Find where the given text appears and provide that cell's center as (x, y) coordinate. 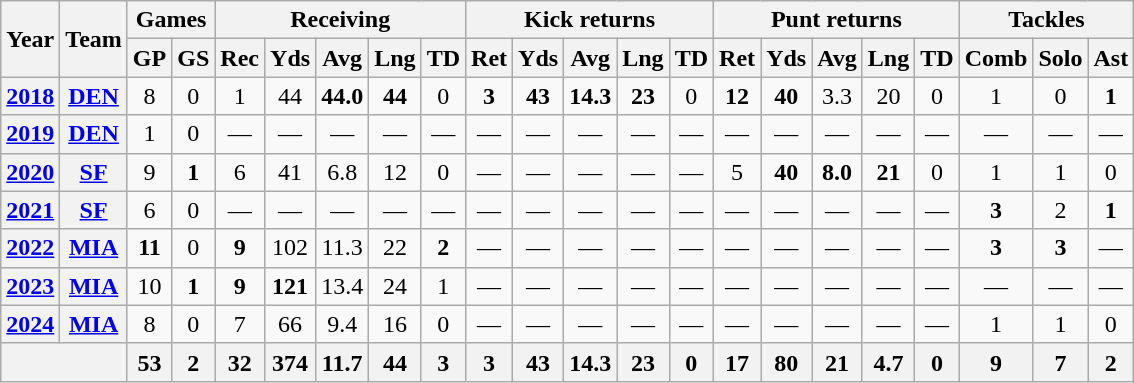
20 (888, 96)
Year (30, 39)
2018 (30, 96)
Comb (996, 58)
Tackles (1046, 20)
121 (290, 286)
17 (738, 362)
2021 (30, 210)
44.0 (342, 96)
3.3 (838, 96)
2024 (30, 324)
2022 (30, 248)
GP (149, 58)
80 (786, 362)
Kick returns (590, 20)
Rec (240, 58)
9.4 (342, 324)
24 (395, 286)
32 (240, 362)
Punt returns (837, 20)
53 (149, 362)
374 (290, 362)
11.7 (342, 362)
13.4 (342, 286)
Ast (1111, 58)
Games (170, 20)
11.3 (342, 248)
Team (94, 39)
6.8 (342, 172)
41 (290, 172)
8.0 (838, 172)
5 (738, 172)
102 (290, 248)
4.7 (888, 362)
66 (290, 324)
16 (395, 324)
2019 (30, 134)
Receiving (340, 20)
11 (149, 248)
2020 (30, 172)
2023 (30, 286)
22 (395, 248)
10 (149, 286)
GS (194, 58)
Solo (1060, 58)
